For the text-containing cell, return its midpoint in [x, y] coordinate format. 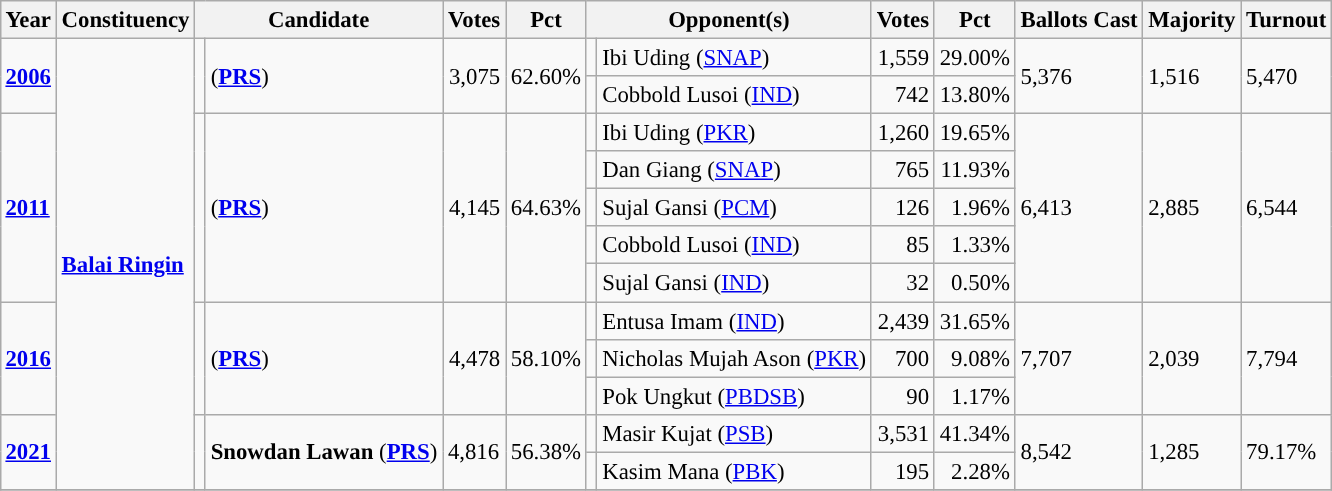
31.65% [974, 321]
3,531 [902, 433]
1,260 [902, 133]
Turnout [1286, 20]
2,885 [1192, 208]
7,707 [1079, 358]
1,559 [902, 57]
4,478 [474, 358]
Candidate [319, 20]
2.28% [974, 471]
90 [902, 396]
Ibi Uding (PKR) [734, 133]
2006 [28, 76]
742 [902, 95]
Sujal Gansi (IND) [734, 283]
Pok Ungkut (PBDSB) [734, 396]
Opponent(s) [728, 20]
8,542 [1079, 452]
11.93% [974, 170]
Sujal Gansi (PCM) [734, 208]
Balai Ringin [125, 264]
Constituency [125, 20]
1.17% [974, 396]
2016 [28, 358]
Masir Kujat (PSB) [734, 433]
2,439 [902, 321]
56.38% [546, 452]
2011 [28, 208]
Dan Giang (SNAP) [734, 170]
Entusa Imam (IND) [734, 321]
9.08% [974, 358]
1,516 [1192, 76]
19.65% [974, 133]
3,075 [474, 76]
700 [902, 358]
5,376 [1079, 76]
7,794 [1286, 358]
29.00% [974, 57]
79.17% [1286, 452]
13.80% [974, 95]
2,039 [1192, 358]
765 [902, 170]
32 [902, 283]
62.60% [546, 76]
4,145 [474, 208]
1.96% [974, 208]
Year [28, 20]
0.50% [974, 283]
Nicholas Mujah Ason (PKR) [734, 358]
85 [902, 245]
1.33% [974, 245]
58.10% [546, 358]
195 [902, 471]
2021 [28, 452]
126 [902, 208]
6,544 [1286, 208]
6,413 [1079, 208]
Ibi Uding (SNAP) [734, 57]
64.63% [546, 208]
Snowdan Lawan (PRS) [324, 452]
41.34% [974, 433]
Majority [1192, 20]
4,816 [474, 452]
Kasim Mana (PBK) [734, 471]
5,470 [1286, 76]
1,285 [1192, 452]
Ballots Cast [1079, 20]
